Provide the (x, y) coordinate of the cell's center where the given text is located.  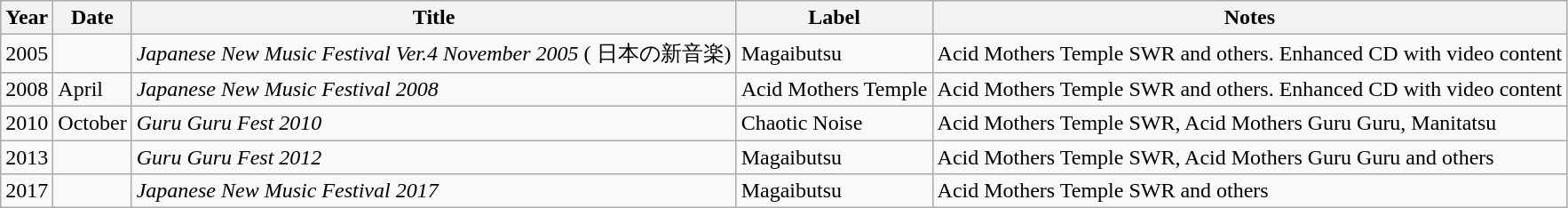
Guru Guru Fest 2012 (433, 157)
Acid Mothers Temple (835, 89)
Acid Mothers Temple SWR and others (1250, 191)
Title (433, 18)
Year (27, 18)
2017 (27, 191)
Chaotic Noise (835, 123)
Japanese New Music Festival 2017 (433, 191)
2005 (27, 53)
Japanese New Music Festival 2008 (433, 89)
2010 (27, 123)
April (92, 89)
October (92, 123)
Japanese New Music Festival Ver.4 November 2005 ( 日本の新音楽) (433, 53)
Acid Mothers Temple SWR, Acid Mothers Guru Guru and others (1250, 157)
Date (92, 18)
Notes (1250, 18)
2008 (27, 89)
Label (835, 18)
2013 (27, 157)
Acid Mothers Temple SWR, Acid Mothers Guru Guru, Manitatsu (1250, 123)
Guru Guru Fest 2010 (433, 123)
